Return (x, y) of the center of cell containing provided text 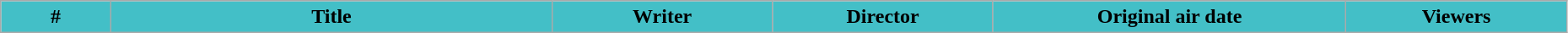
Director (882, 17)
Title (331, 17)
Viewers (1457, 17)
Original air date (1169, 17)
# (56, 17)
Writer (661, 17)
